Extract the [x, y] coordinate from the center of the cell holding the provided text.  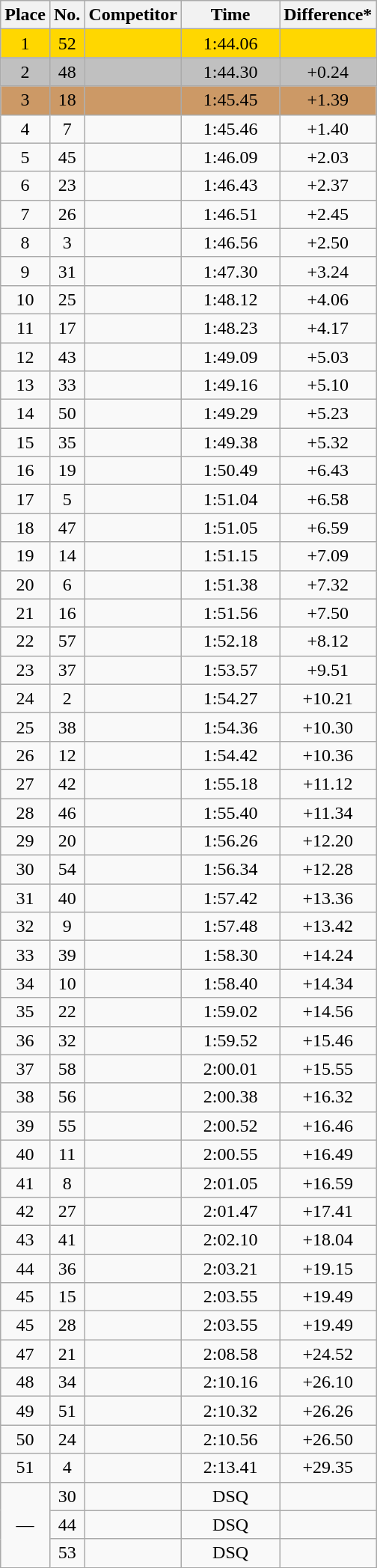
1:54.42 [230, 755]
+12.20 [328, 841]
1:51.04 [230, 499]
+15.46 [328, 1040]
1:51.15 [230, 556]
+5.23 [328, 414]
+13.36 [328, 898]
Time [230, 15]
+14.34 [328, 983]
+12.28 [328, 870]
1:46.56 [230, 242]
1 [25, 43]
+4.06 [328, 299]
+5.10 [328, 385]
2:13.41 [230, 1468]
+2.03 [328, 157]
+7.32 [328, 585]
+2.50 [328, 242]
1:48.23 [230, 328]
Competitor [133, 15]
+14.24 [328, 955]
+5.03 [328, 357]
+4.17 [328, 328]
+16.59 [328, 1183]
2:10.16 [230, 1382]
1:44.30 [230, 72]
+2.45 [328, 214]
+26.50 [328, 1439]
46 [67, 812]
2:10.32 [230, 1411]
55 [67, 1126]
1:55.18 [230, 784]
+8.12 [328, 641]
+15.55 [328, 1069]
+26.26 [328, 1411]
1:46.51 [230, 214]
+18.04 [328, 1239]
+11.12 [328, 784]
1:51.56 [230, 613]
1:59.02 [230, 1012]
1:45.46 [230, 129]
— [25, 1525]
2:03.21 [230, 1269]
1:53.57 [230, 670]
+16.32 [328, 1097]
58 [67, 1069]
2:00.52 [230, 1126]
2:00.55 [230, 1154]
1:57.42 [230, 898]
1:58.30 [230, 955]
+14.56 [328, 1012]
49 [25, 1411]
1:46.43 [230, 186]
+6.58 [328, 499]
+2.37 [328, 186]
57 [67, 641]
+6.43 [328, 471]
No. [67, 15]
1:56.26 [230, 841]
+16.46 [328, 1126]
1:55.40 [230, 812]
1:49.16 [230, 385]
+10.21 [328, 698]
+10.30 [328, 727]
1:59.52 [230, 1040]
+11.34 [328, 812]
1:48.12 [230, 299]
+13.42 [328, 927]
2:00.38 [230, 1097]
+5.32 [328, 442]
Difference* [328, 15]
+16.49 [328, 1154]
+17.41 [328, 1211]
1:52.18 [230, 641]
1:51.38 [230, 585]
53 [67, 1553]
2:00.01 [230, 1069]
1:54.36 [230, 727]
1:47.30 [230, 271]
2:02.10 [230, 1239]
+0.24 [328, 72]
2:01.05 [230, 1183]
2:08.58 [230, 1354]
1:44.06 [230, 43]
+1.40 [328, 129]
54 [67, 870]
13 [25, 385]
29 [25, 841]
+24.52 [328, 1354]
+1.39 [328, 100]
1:49.29 [230, 414]
+7.09 [328, 556]
52 [67, 43]
56 [67, 1097]
+10.36 [328, 755]
1:49.38 [230, 442]
+19.15 [328, 1269]
+29.35 [328, 1468]
Place [25, 15]
1:50.49 [230, 471]
1:56.34 [230, 870]
2:10.56 [230, 1439]
1:49.09 [230, 357]
1:58.40 [230, 983]
+3.24 [328, 271]
+26.10 [328, 1382]
1:46.09 [230, 157]
1:54.27 [230, 698]
+9.51 [328, 670]
1:51.05 [230, 528]
1:45.45 [230, 100]
+7.50 [328, 613]
+6.59 [328, 528]
2:01.47 [230, 1211]
1:57.48 [230, 927]
